Return [X, Y] of the center of cell containing provided text 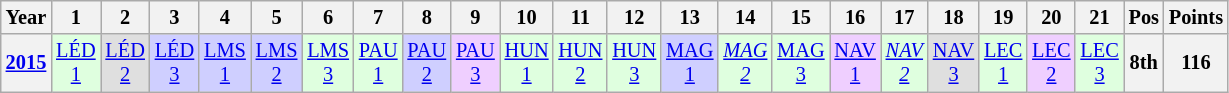
19 [1003, 17]
2015 [26, 63]
6 [328, 17]
5 [277, 17]
116 [1196, 63]
LEC2 [1051, 63]
Year [26, 17]
14 [745, 17]
18 [954, 17]
2 [124, 17]
LÉD3 [174, 63]
20 [1051, 17]
LÉD2 [124, 63]
NAV2 [904, 63]
LMS3 [328, 63]
12 [634, 17]
LEC1 [1003, 63]
MAG2 [745, 63]
15 [800, 17]
8 [426, 17]
13 [690, 17]
10 [527, 17]
PAU2 [426, 63]
MAG1 [690, 63]
PAU3 [476, 63]
17 [904, 17]
LEC3 [1099, 63]
21 [1099, 17]
8th [1144, 63]
NAV3 [954, 63]
16 [856, 17]
LMS2 [277, 63]
NAV1 [856, 63]
4 [225, 17]
HUN2 [580, 63]
Pos [1144, 17]
LÉD1 [76, 63]
1 [76, 17]
PAU1 [378, 63]
LMS1 [225, 63]
9 [476, 17]
MAG3 [800, 63]
HUN1 [527, 63]
HUN3 [634, 63]
3 [174, 17]
Points [1196, 17]
7 [378, 17]
11 [580, 17]
